Pinpoint the cell where the given text exists, returning its (X, Y) midpoint coordinate. 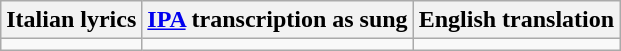
English translation (516, 20)
Italian lyrics (72, 20)
IPA transcription as sung (278, 20)
